Scan for the cell matching the given text and deliver its (X, Y) coordinate at center. 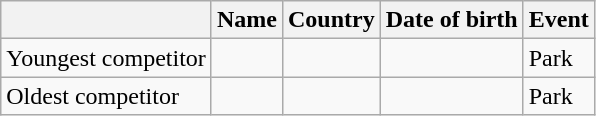
Event (558, 20)
Country (331, 20)
Name (246, 20)
Oldest competitor (106, 96)
Youngest competitor (106, 58)
Date of birth (452, 20)
